Detect which cell encompasses the target text, then output its [x, y] center coordinate. 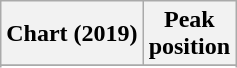
Chart (2019) [72, 34]
Peakposition [189, 34]
